Output the [x, y] coordinate of the center of the cell containing the given text.  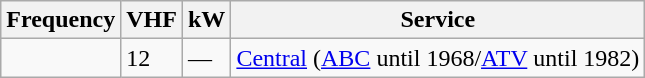
12 [152, 58]
— [206, 58]
Frequency [61, 20]
kW [206, 20]
VHF [152, 20]
Service [438, 20]
Central (ABC until 1968/ATV until 1982) [438, 58]
